For the text-containing cell, return its midpoint in (X, Y) coordinate format. 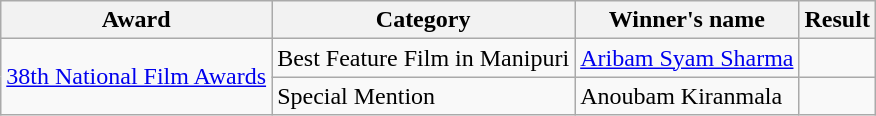
Aribam Syam Sharma (687, 58)
38th National Film Awards (136, 77)
Result (837, 20)
Special Mention (424, 96)
Award (136, 20)
Category (424, 20)
Anoubam Kiranmala (687, 96)
Winner's name (687, 20)
Best Feature Film in Manipuri (424, 58)
